Provide the (x, y) coordinate of the cell's center where the given text is located.  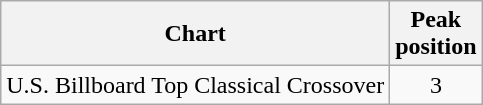
U.S. Billboard Top Classical Crossover (196, 85)
3 (436, 85)
Chart (196, 34)
Peakposition (436, 34)
